Provide the [x, y] coordinate of the cell's center where the given text is located.  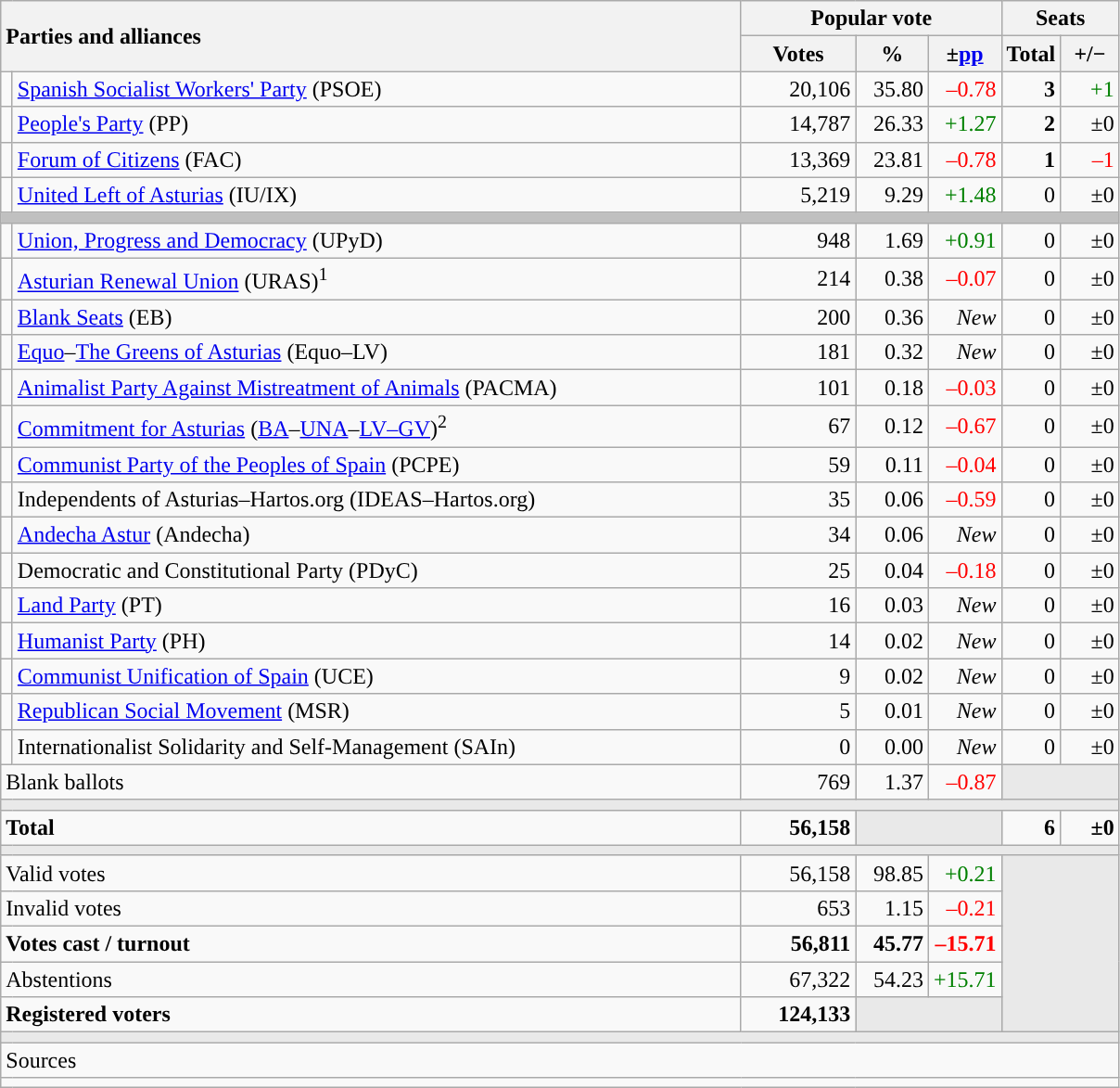
+15.71 [964, 979]
Registered voters [371, 1015]
Parties and alliances [371, 36]
Commitment for Asturias (BA–UNA–LV–GV)2 [376, 427]
653 [798, 908]
Sources [560, 1060]
20,106 [798, 89]
±pp [964, 54]
3 [1031, 89]
–0.18 [964, 570]
59 [798, 465]
Asturian Renewal Union (URAS)1 [376, 278]
Blank ballots [371, 782]
1 [1031, 160]
0.00 [892, 747]
–0.59 [964, 500]
Animalist Party Against Mistreatment of Animals (PACMA) [376, 388]
+0.21 [964, 873]
+1 [1090, 89]
67,322 [798, 979]
–1 [1090, 160]
181 [798, 352]
2 [1031, 124]
56,811 [798, 943]
101 [798, 388]
Spanish Socialist Workers' Party (PSOE) [376, 89]
Abstentions [371, 979]
Andecha Astur (Andecha) [376, 535]
–0.21 [964, 908]
+/− [1090, 54]
+1.27 [964, 124]
124,133 [798, 1015]
Republican Social Movement (MSR) [376, 711]
25 [798, 570]
1.15 [892, 908]
Votes [798, 54]
34 [798, 535]
200 [798, 317]
–0.04 [964, 465]
98.85 [892, 873]
14 [798, 641]
–0.67 [964, 427]
Popular vote [872, 19]
Blank Seats (EB) [376, 317]
Invalid votes [371, 908]
Union, Progress and Democracy (UPyD) [376, 240]
+1.48 [964, 195]
45.77 [892, 943]
Valid votes [371, 873]
Equo–The Greens of Asturias (Equo–LV) [376, 352]
+0.91 [964, 240]
16 [798, 606]
–0.87 [964, 782]
35.80 [892, 89]
Humanist Party (PH) [376, 641]
6 [1031, 827]
14,787 [798, 124]
35 [798, 500]
0.36 [892, 317]
–0.03 [964, 388]
Communist Unification of Spain (UCE) [376, 676]
948 [798, 240]
0.18 [892, 388]
United Left of Asturias (IU/IX) [376, 195]
54.23 [892, 979]
Forum of Citizens (FAC) [376, 160]
9 [798, 676]
Independents of Asturias–Hartos.org (IDEAS–Hartos.org) [376, 500]
Land Party (PT) [376, 606]
0.04 [892, 570]
0.12 [892, 427]
0.01 [892, 711]
0.32 [892, 352]
9.29 [892, 195]
–15.71 [964, 943]
Democratic and Constitutional Party (PDyC) [376, 570]
People's Party (PP) [376, 124]
13,369 [798, 160]
0.03 [892, 606]
5,219 [798, 195]
1.69 [892, 240]
Communist Party of the Peoples of Spain (PCPE) [376, 465]
Seats [1061, 19]
67 [798, 427]
–0.07 [964, 278]
0.11 [892, 465]
0.38 [892, 278]
23.81 [892, 160]
26.33 [892, 124]
5 [798, 711]
% [892, 54]
Internationalist Solidarity and Self-Management (SAIn) [376, 747]
769 [798, 782]
214 [798, 278]
1.37 [892, 782]
Votes cast / turnout [371, 943]
